Pinpoint the cell where the given text exists, returning its (x, y) midpoint coordinate. 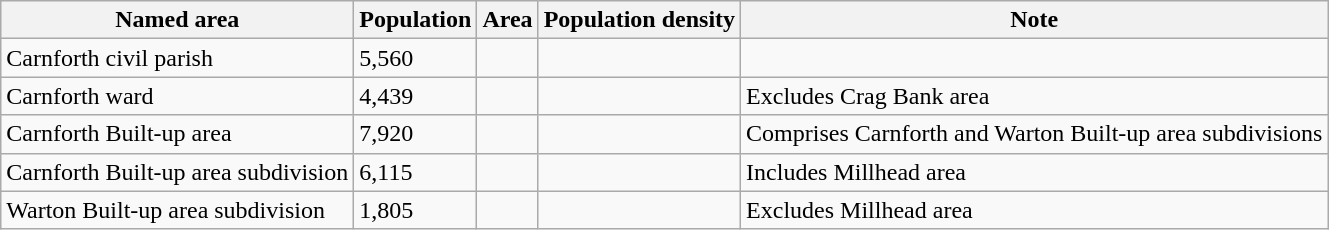
Warton Built-up area subdivision (178, 210)
Includes Millhead area (1034, 172)
Excludes Millhead area (1034, 210)
Carnforth ward (178, 96)
Excludes Crag Bank area (1034, 96)
Comprises Carnforth and Warton Built-up area subdivisions (1034, 134)
7,920 (416, 134)
Carnforth civil parish (178, 58)
4,439 (416, 96)
Area (508, 20)
Population density (639, 20)
Note (1034, 20)
Carnforth Built-up area (178, 134)
Named area (178, 20)
Carnforth Built-up area subdivision (178, 172)
Population (416, 20)
5,560 (416, 58)
1,805 (416, 210)
6,115 (416, 172)
